Detect which cell encompasses the target text, then output its [X, Y] center coordinate. 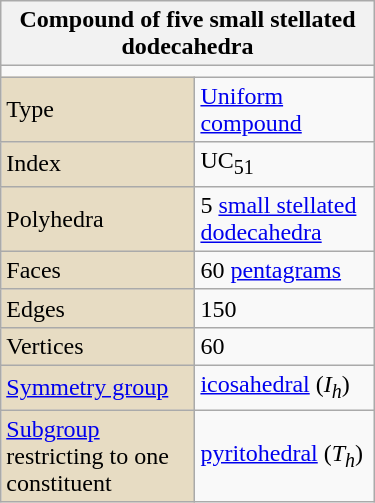
icosahedral (Ih) [284, 388]
150 [284, 308]
pyritohedral (Th) [284, 456]
Faces [98, 270]
Polyhedra [98, 218]
Type [98, 110]
Compound of five small stellated dodecahedra [188, 34]
Vertices [98, 346]
5 small stellated dodecahedra [284, 218]
Symmetry group [98, 388]
Edges [98, 308]
60 [284, 346]
60 pentagrams [284, 270]
Uniform compound [284, 110]
UC51 [284, 164]
Subgroup restricting to one constituent [98, 456]
Index [98, 164]
